Detect which cell encompasses the target text, then output its [x, y] center coordinate. 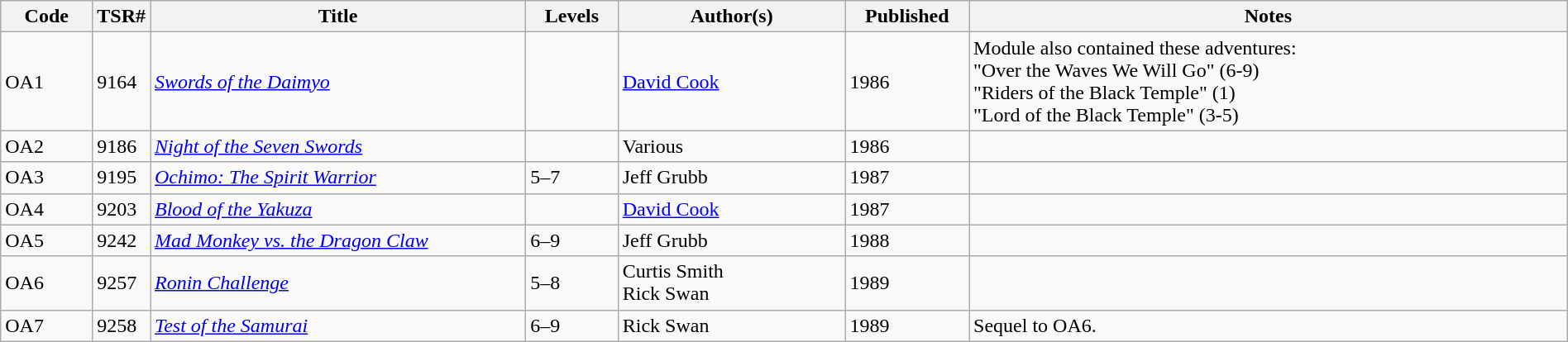
OA7 [46, 325]
Night of the Seven Swords [338, 146]
OA2 [46, 146]
9242 [122, 240]
Mad Monkey vs. the Dragon Claw [338, 240]
Title [338, 17]
OA6 [46, 283]
9186 [122, 146]
5–8 [572, 283]
Ochimo: The Spirit Warrior [338, 178]
9257 [122, 283]
Curtis SmithRick Swan [731, 283]
5–7 [572, 178]
Blood of the Yakuza [338, 209]
Published [906, 17]
Levels [572, 17]
OA1 [46, 81]
OA4 [46, 209]
Author(s) [731, 17]
Sequel to OA6. [1269, 325]
Code [46, 17]
OA5 [46, 240]
TSR# [122, 17]
Swords of the Daimyo [338, 81]
9195 [122, 178]
Module also contained these adventures:"Over the Waves We Will Go" (6-9)"Riders of the Black Temple" (1)"Lord of the Black Temple" (3-5) [1269, 81]
Ronin Challenge [338, 283]
Various [731, 146]
9203 [122, 209]
Test of the Samurai [338, 325]
OA3 [46, 178]
Rick Swan [731, 325]
1988 [906, 240]
9258 [122, 325]
Notes [1269, 17]
9164 [122, 81]
